Capture the cell that displays the provided text and extract its (X, Y) central coordinate. 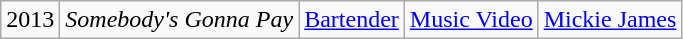
Mickie James (610, 20)
Somebody's Gonna Pay (180, 20)
2013 (30, 20)
Music Video (471, 20)
Bartender (352, 20)
